Scan for the cell matching the given text and deliver its (X, Y) coordinate at center. 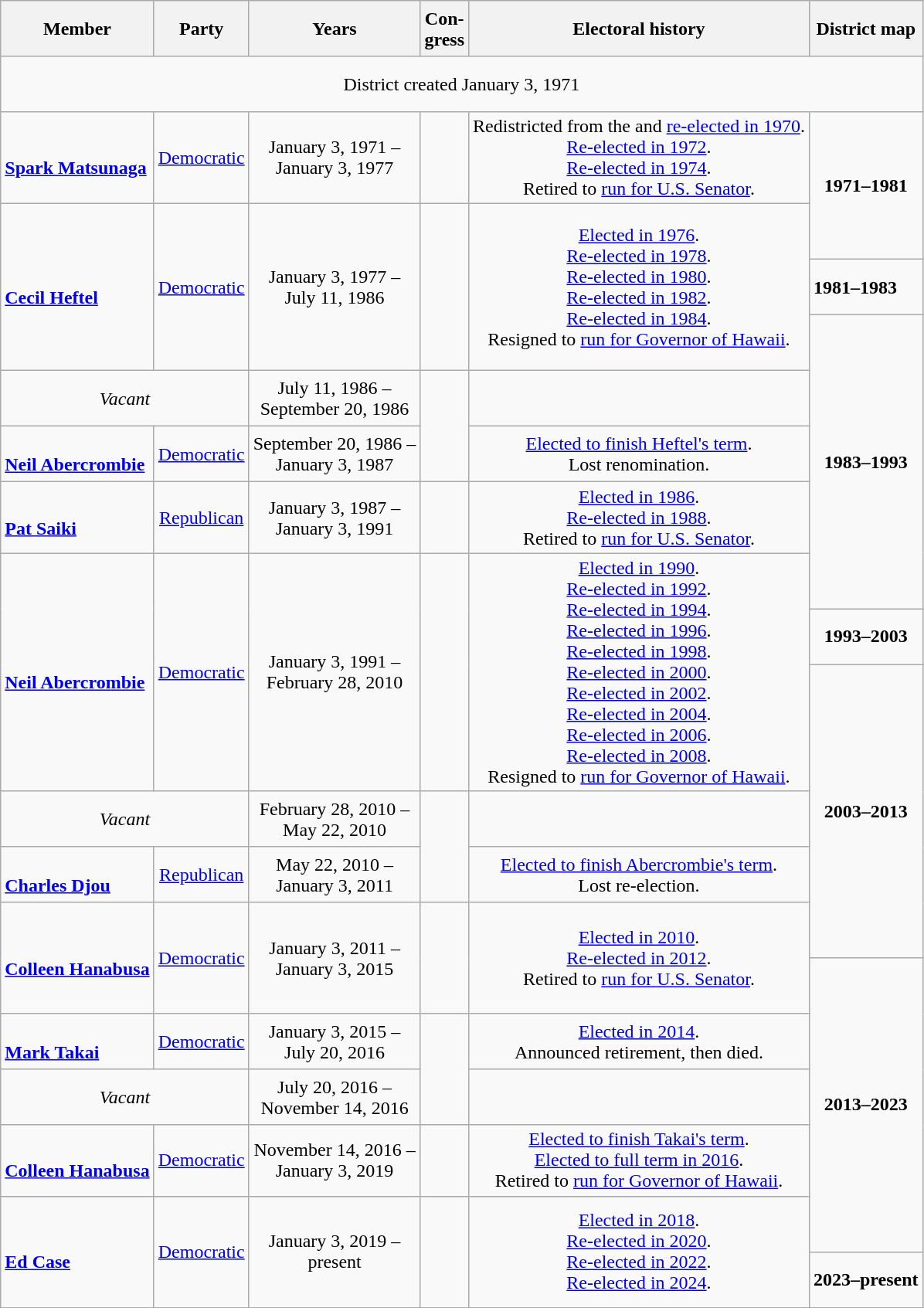
January 3, 1977 –July 11, 1986 (335, 287)
Elected to finish Takai's term.Elected to full term in 2016.Retired to run for Governor of Hawaii. (640, 1160)
Spark Matsunaga (77, 158)
January 3, 2015 –July 20, 2016 (335, 1041)
January 3, 1971 –January 3, 1977 (335, 158)
2023–present (865, 1279)
Elected in 2010.Re-elected in 2012.Retired to run for U.S. Senator. (640, 958)
Mark Takai (77, 1041)
1993–2003 (865, 637)
District map (865, 29)
Elected in 2018.Re-elected in 2020.Re-elected in 2022.Re-elected in 2024. (640, 1252)
January 3, 2011 –January 3, 2015 (335, 958)
2003–2013 (865, 811)
1971–1981 (865, 185)
Elected in 1986.Re-elected in 1988.Retired to run for U.S. Senator. (640, 518)
Cecil Heftel (77, 287)
Ed Case (77, 1252)
July 11, 1986 –September 20, 1986 (335, 399)
1983–1993 (865, 462)
January 3, 1991 –February 28, 2010 (335, 672)
Electoral history (640, 29)
Party (201, 29)
July 20, 2016 –November 14, 2016 (335, 1097)
Charles Djou (77, 875)
September 20, 1986 –January 3, 1987 (335, 454)
1981–1983 (865, 287)
Elected to finish Heftel's term.Lost renomination. (640, 454)
Redistricted from the and re-elected in 1970.Re-elected in 1972.Re-elected in 1974.Retired to run for U.S. Senator. (640, 158)
Con-gress (445, 29)
January 3, 1987 –January 3, 1991 (335, 518)
May 22, 2010 –January 3, 2011 (335, 875)
Pat Saiki (77, 518)
February 28, 2010 –May 22, 2010 (335, 819)
2013–2023 (865, 1105)
Member (77, 29)
January 3, 2019 –present (335, 1252)
District created January 3, 1971 (462, 84)
Elected to finish Abercrombie's term.Lost re-election. (640, 875)
November 14, 2016 –January 3, 2019 (335, 1160)
Elected in 2014.Announced retirement, then died. (640, 1041)
Elected in 1976.Re-elected in 1978.Re-elected in 1980.Re-elected in 1982.Re-elected in 1984.Resigned to run for Governor of Hawaii. (640, 287)
Years (335, 29)
